Find where the given text appears and provide that cell's center as [x, y] coordinate. 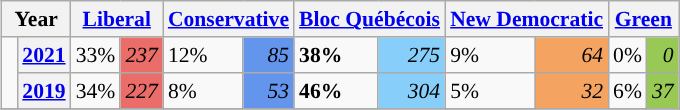
6% [628, 91]
0% [628, 55]
237 [142, 55]
38% [336, 55]
Year [36, 19]
5% [490, 91]
227 [142, 91]
33% [96, 55]
64 [572, 55]
Conservative [228, 19]
12% [203, 55]
37 [663, 91]
2019 [44, 91]
Liberal [117, 19]
New Democratic [526, 19]
0 [663, 55]
275 [412, 55]
85 [268, 55]
8% [203, 91]
32 [572, 91]
304 [412, 91]
2021 [44, 55]
46% [336, 91]
34% [96, 91]
9% [490, 55]
Green [644, 19]
Bloc Québécois [370, 19]
53 [268, 91]
